Detect which cell encompasses the target text, then output its [x, y] center coordinate. 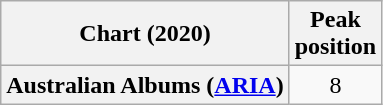
8 [335, 85]
Australian Albums (ARIA) [145, 85]
Chart (2020) [145, 34]
Peakposition [335, 34]
